Search for the cell housing the specified text and yield its [X, Y] center coordinate. 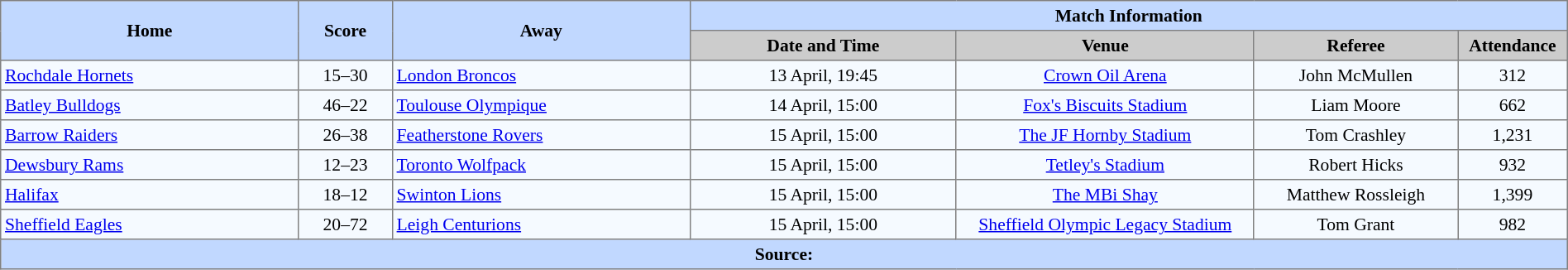
Rochdale Hornets [150, 75]
Halifax [150, 195]
1,231 [1513, 135]
1,399 [1513, 195]
12–23 [346, 165]
15–30 [346, 75]
Batley Bulldogs [150, 105]
982 [1513, 224]
Barrow Raiders [150, 135]
The MBi Shay [1105, 195]
Date and Time [823, 46]
Matthew Rossleigh [1355, 195]
20–72 [346, 224]
Venue [1105, 46]
Tetley's Stadium [1105, 165]
13 April, 19:45 [823, 75]
Featherstone Rovers [541, 135]
Score [346, 31]
Sheffield Eagles [150, 224]
Leigh Centurions [541, 224]
Source: [784, 254]
Home [150, 31]
312 [1513, 75]
18–12 [346, 195]
Away [541, 31]
Referee [1355, 46]
Fox's Biscuits Stadium [1105, 105]
932 [1513, 165]
London Broncos [541, 75]
Liam Moore [1355, 105]
Toulouse Olympique [541, 105]
Dewsbury Rams [150, 165]
26–38 [346, 135]
Toronto Wolfpack [541, 165]
662 [1513, 105]
Swinton Lions [541, 195]
46–22 [346, 105]
The JF Hornby Stadium [1105, 135]
John McMullen [1355, 75]
Attendance [1513, 46]
Match Information [1128, 16]
Tom Grant [1355, 224]
Crown Oil Arena [1105, 75]
Robert Hicks [1355, 165]
14 April, 15:00 [823, 105]
Sheffield Olympic Legacy Stadium [1105, 224]
Tom Crashley [1355, 135]
